Scan for the cell matching the given text and deliver its [x, y] coordinate at center. 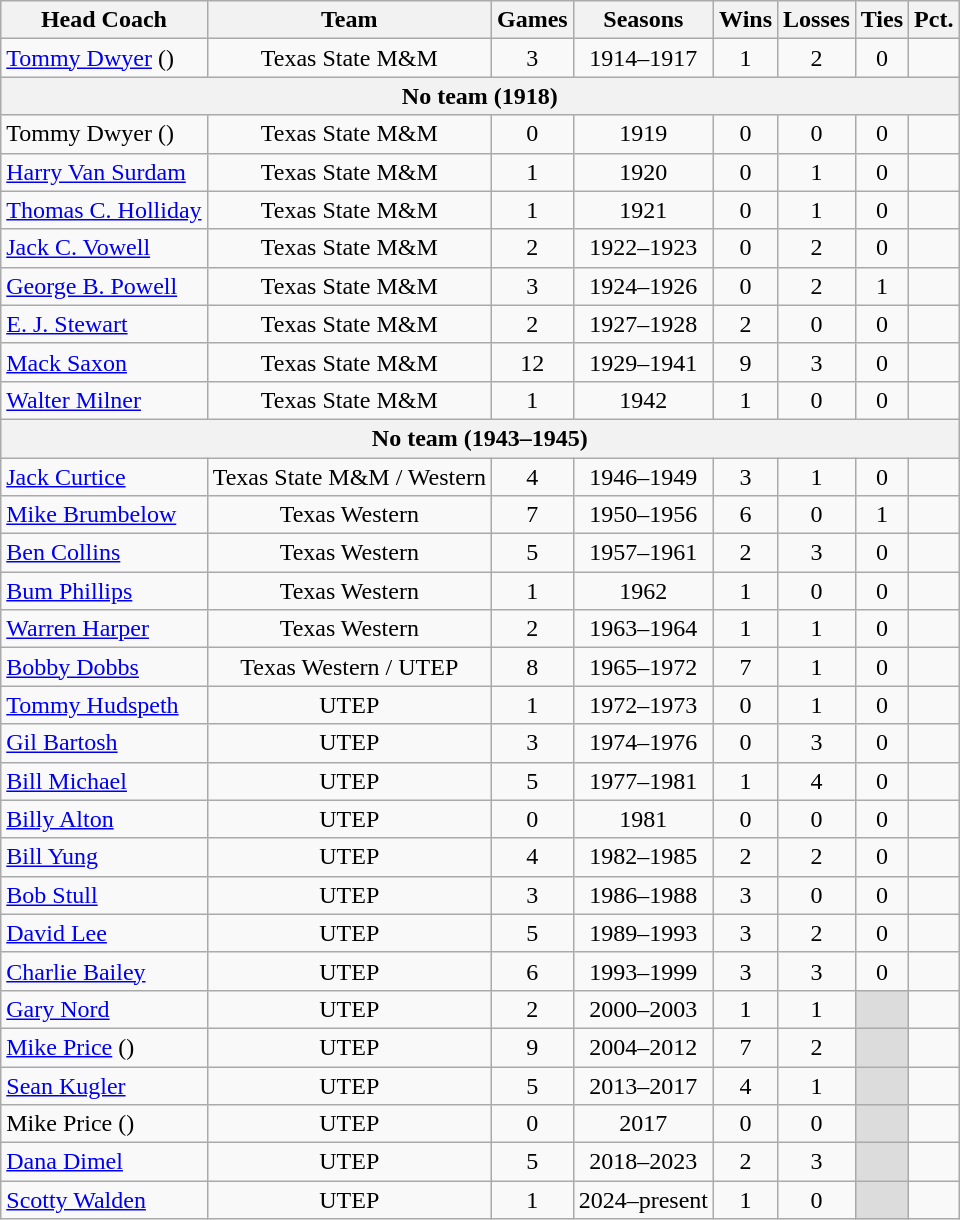
Walter Milner [104, 400]
1921 [643, 210]
1914–1917 [643, 58]
1986–1988 [643, 895]
1972–1973 [643, 705]
Bill Michael [104, 781]
Charlie Bailey [104, 971]
1965–1972 [643, 667]
Texas State M&M / Western [349, 477]
Sean Kugler [104, 1085]
1924–1926 [643, 286]
Losses [817, 20]
2013–2017 [643, 1085]
1963–1964 [643, 629]
Team [349, 20]
Texas Western / UTEP [349, 667]
Ties [882, 20]
Jack Curtice [104, 477]
1920 [643, 172]
1929–1941 [643, 362]
8 [532, 667]
No team (1918) [480, 96]
Jack C. Vowell [104, 248]
1957–1961 [643, 553]
2024–present [643, 1200]
1981 [643, 819]
2000–2003 [643, 1009]
1977–1981 [643, 781]
Bob Stull [104, 895]
Ben Collins [104, 553]
1974–1976 [643, 743]
Billy Alton [104, 819]
David Lee [104, 933]
1982–1985 [643, 857]
E. J. Stewart [104, 324]
Games [532, 20]
Scotty Walden [104, 1200]
Bobby Dobbs [104, 667]
No team (1943–1945) [480, 438]
Tommy Hudspeth [104, 705]
Wins [746, 20]
12 [532, 362]
Pct. [934, 20]
1950–1956 [643, 515]
Bill Yung [104, 857]
Harry Van Surdam [104, 172]
Thomas C. Holliday [104, 210]
Head Coach [104, 20]
1962 [643, 591]
1919 [643, 134]
Mack Saxon [104, 362]
2017 [643, 1124]
George B. Powell [104, 286]
1922–1923 [643, 248]
Dana Dimel [104, 1162]
1942 [643, 400]
Mike Brumbelow [104, 515]
2018–2023 [643, 1162]
Gary Nord [104, 1009]
1946–1949 [643, 477]
Bum Phillips [104, 591]
Warren Harper [104, 629]
Seasons [643, 20]
1993–1999 [643, 971]
Gil Bartosh [104, 743]
1989–1993 [643, 933]
2004–2012 [643, 1047]
1927–1928 [643, 324]
